Locate the cell with the specified text and output its [x, y] center coordinate. 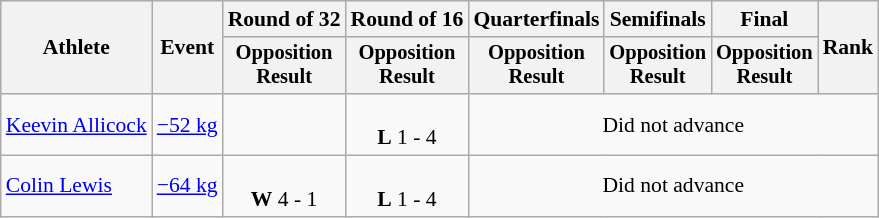
Colin Lewis [76, 186]
−64 kg [188, 186]
Keevin Allicock [76, 124]
Semifinals [658, 19]
Round of 32 [284, 19]
Event [188, 48]
−52 kg [188, 124]
Quarterfinals [536, 19]
Final [764, 19]
Round of 16 [408, 19]
Athlete [76, 48]
Rank [848, 48]
W 4 - 1 [284, 186]
